Find where the given text appears and provide that cell's center as [x, y] coordinate. 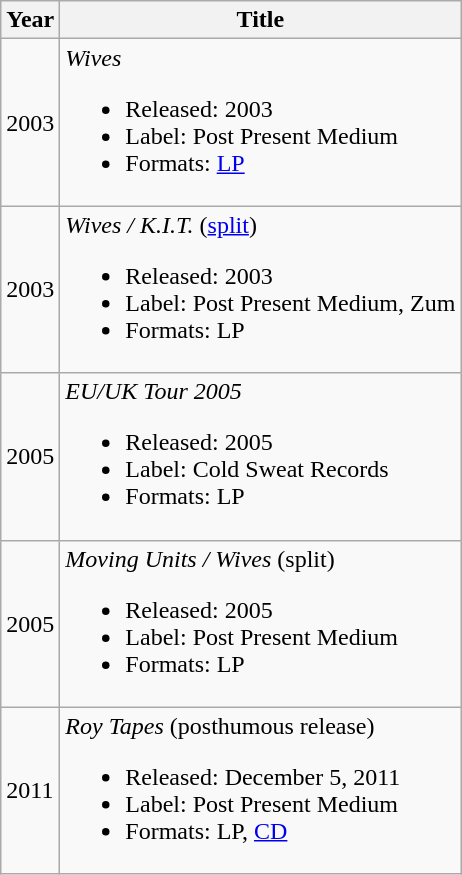
Wives / K.I.T. (split)Released: 2003Label: Post Present Medium, ZumFormats: LP [260, 290]
Roy Tapes (posthumous release)Released: December 5, 2011Label: Post Present MediumFormats: LP, CD [260, 790]
2011 [30, 790]
Title [260, 20]
Moving Units / Wives (split)Released: 2005Label: Post Present MediumFormats: LP [260, 624]
EU/UK Tour 2005Released: 2005Label: Cold Sweat RecordsFormats: LP [260, 456]
Year [30, 20]
WivesReleased: 2003Label: Post Present MediumFormats: LP [260, 122]
